Provide the [x, y] coordinate of the cell's center where the given text is located.  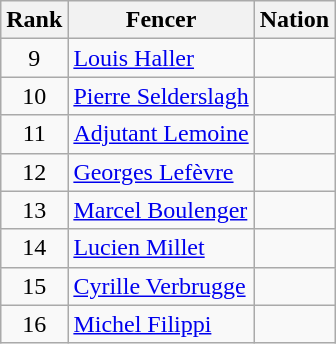
14 [34, 248]
Lucien Millet [161, 248]
Marcel Boulenger [161, 210]
Fencer [161, 20]
Cyrille Verbrugge [161, 286]
Georges Lefèvre [161, 172]
16 [34, 324]
9 [34, 58]
10 [34, 96]
15 [34, 286]
13 [34, 210]
Adjutant Lemoine [161, 134]
Pierre Selderslagh [161, 96]
Nation [294, 20]
Rank [34, 20]
Louis Haller [161, 58]
Michel Filippi [161, 324]
12 [34, 172]
11 [34, 134]
